Return (x, y) of the center of cell containing provided text 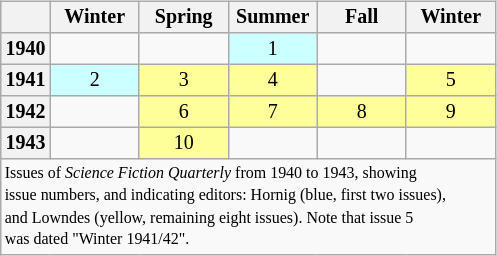
4 (272, 80)
Fall (362, 18)
1942 (26, 112)
9 (450, 112)
1 (272, 48)
Spring (184, 18)
2 (94, 80)
1941 (26, 80)
Summer (272, 18)
6 (184, 112)
5 (450, 80)
10 (184, 144)
1943 (26, 144)
1940 (26, 48)
3 (184, 80)
8 (362, 112)
7 (272, 112)
